Capture the cell that displays the provided text and extract its [X, Y] central coordinate. 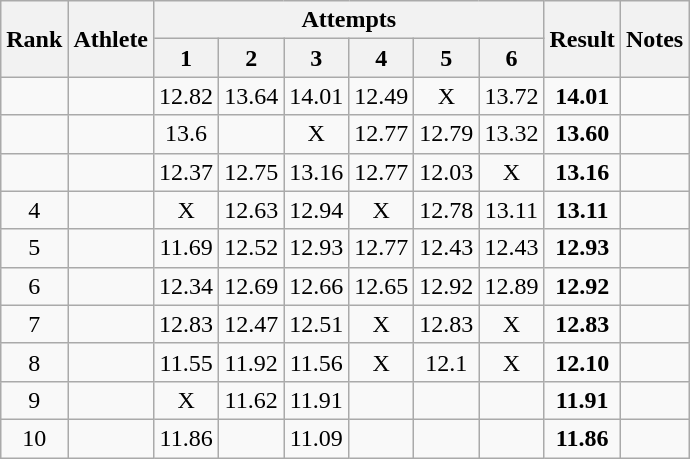
11.92 [252, 362]
13.60 [582, 134]
12.37 [186, 172]
12.69 [252, 286]
11.56 [316, 362]
12.52 [252, 248]
3 [316, 58]
12.94 [316, 210]
8 [34, 362]
2 [252, 58]
11.69 [186, 248]
11.62 [252, 400]
10 [34, 438]
1 [186, 58]
12.1 [446, 362]
12.47 [252, 324]
13.64 [252, 96]
9 [34, 400]
12.10 [582, 362]
Attempts [349, 20]
7 [34, 324]
12.78 [446, 210]
Rank [34, 39]
11.09 [316, 438]
13.6 [186, 134]
13.32 [512, 134]
12.34 [186, 286]
Athlete [111, 39]
11.55 [186, 362]
12.75 [252, 172]
13.72 [512, 96]
12.89 [512, 286]
12.49 [382, 96]
12.79 [446, 134]
Result [582, 39]
Notes [654, 39]
12.66 [316, 286]
12.51 [316, 324]
12.03 [446, 172]
12.82 [186, 96]
12.63 [252, 210]
12.65 [382, 286]
